Locate the cell with the specified text and output its (x, y) center coordinate. 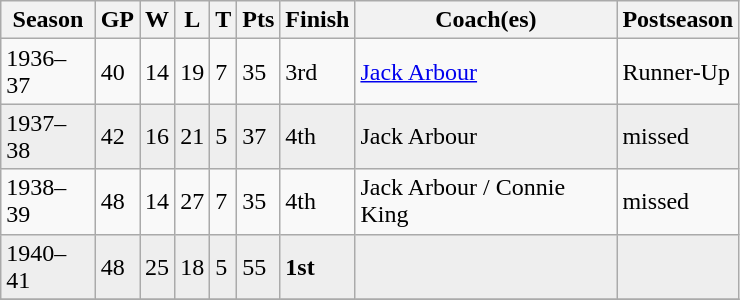
1940–41 (48, 266)
Runner-Up (678, 72)
Postseason (678, 20)
W (158, 20)
Season (48, 20)
Jack Arbour / Connie King (486, 202)
42 (117, 136)
Pts (258, 20)
27 (192, 202)
1936–37 (48, 72)
16 (158, 136)
21 (192, 136)
T (224, 20)
19 (192, 72)
L (192, 20)
1938–39 (48, 202)
18 (192, 266)
37 (258, 136)
40 (117, 72)
GP (117, 20)
1st (318, 266)
3rd (318, 72)
Coach(es) (486, 20)
25 (158, 266)
Finish (318, 20)
1937–38 (48, 136)
55 (258, 266)
